Pinpoint the cell where the given text exists, returning its (X, Y) midpoint coordinate. 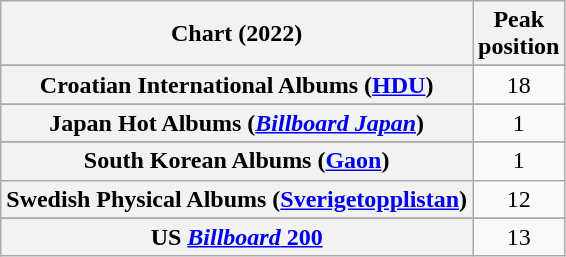
18 (519, 85)
Peakposition (519, 34)
South Korean Albums (Gaon) (237, 161)
12 (519, 199)
Croatian International Albums (HDU) (237, 85)
Chart (2022) (237, 34)
Japan Hot Albums (Billboard Japan) (237, 123)
US Billboard 200 (237, 237)
13 (519, 237)
Swedish Physical Albums (Sverigetopplistan) (237, 199)
